Search for the cell housing the specified text and yield its [X, Y] center coordinate. 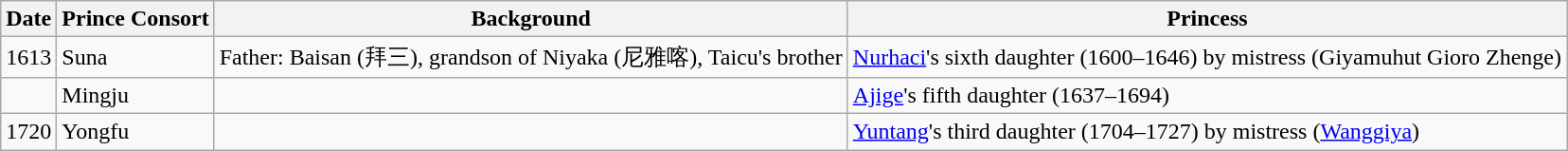
Father: Baisan (拜三), grandson of Niyaka (尼雅喀), Taicu's brother [530, 57]
Yongfu [135, 131]
Ajige's fifth daughter (1637–1694) [1206, 95]
1613 [28, 57]
Nurhaci's sixth daughter (1600–1646) by mistress (Giyamuhut Gioro Zhenge) [1206, 57]
Princess [1206, 19]
Mingju [135, 95]
Suna [135, 57]
Yuntang's third daughter (1704–1727) by mistress (Wanggiya) [1206, 131]
Background [530, 19]
1720 [28, 131]
Date [28, 19]
Prince Consort [135, 19]
